Pinpoint the cell where the given text exists, returning its (x, y) midpoint coordinate. 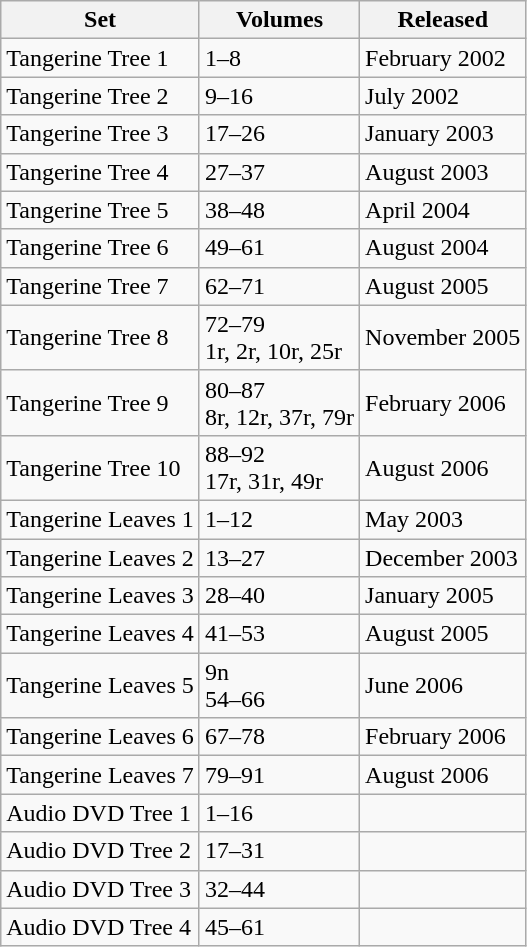
41–53 (279, 634)
June 2006 (443, 686)
January 2003 (443, 134)
Audio DVD Tree 4 (100, 927)
Tangerine Tree 2 (100, 96)
December 2003 (443, 557)
Tangerine Tree 8 (100, 338)
Set (100, 20)
Audio DVD Tree 3 (100, 889)
13–27 (279, 557)
Volumes (279, 20)
Tangerine Leaves 7 (100, 775)
Audio DVD Tree 1 (100, 813)
1–8 (279, 58)
Audio DVD Tree 2 (100, 851)
Tangerine Leaves 5 (100, 686)
February 2002 (443, 58)
Tangerine Tree 4 (100, 172)
38–48 (279, 210)
9n54–66 (279, 686)
67–78 (279, 737)
72–791r, 2r, 10r, 25r (279, 338)
August 2003 (443, 172)
1–16 (279, 813)
1–12 (279, 519)
27–37 (279, 172)
17–26 (279, 134)
Tangerine Tree 1 (100, 58)
Tangerine Leaves 6 (100, 737)
17–31 (279, 851)
88–9217r, 31r, 49r (279, 468)
April 2004 (443, 210)
28–40 (279, 596)
Tangerine Tree 6 (100, 248)
Tangerine Tree 7 (100, 286)
Tangerine Leaves 1 (100, 519)
November 2005 (443, 338)
Tangerine Leaves 2 (100, 557)
45–61 (279, 927)
Tangerine Leaves 4 (100, 634)
Tangerine Tree 5 (100, 210)
32–44 (279, 889)
May 2003 (443, 519)
Tangerine Tree 3 (100, 134)
80–878r, 12r, 37r, 79r (279, 402)
August 2004 (443, 248)
Tangerine Tree 10 (100, 468)
79–91 (279, 775)
July 2002 (443, 96)
January 2005 (443, 596)
Tangerine Leaves 3 (100, 596)
Released (443, 20)
62–71 (279, 286)
49–61 (279, 248)
9–16 (279, 96)
Tangerine Tree 9 (100, 402)
